Identify which cell holds the provided text, then report its (x, y) central coordinate. 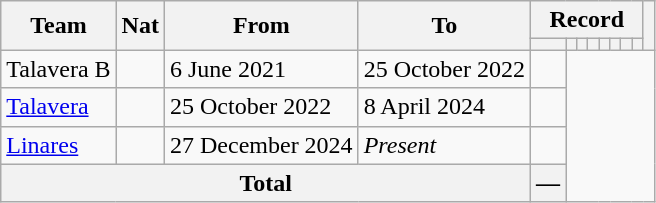
From (261, 26)
6 June 2021 (261, 69)
Present (444, 145)
Record (587, 20)
Nat (140, 26)
Linares (58, 145)
— (548, 183)
To (444, 26)
Team (58, 26)
27 December 2024 (261, 145)
8 April 2024 (444, 107)
Talavera (58, 107)
Talavera B (58, 69)
Total (266, 183)
